Provide the [X, Y] coordinate of the cell's center where the given text is located.  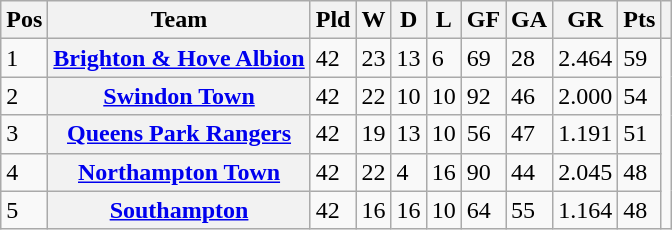
3 [24, 134]
Team [179, 20]
69 [483, 58]
5 [24, 210]
Pts [640, 20]
64 [483, 210]
Queens Park Rangers [179, 134]
23 [374, 58]
1 [24, 58]
6 [444, 58]
Pld [333, 20]
GR [586, 20]
Swindon Town [179, 96]
47 [530, 134]
2.000 [586, 96]
Brighton & Hove Albion [179, 58]
D [408, 20]
1.191 [586, 134]
Southampton [179, 210]
92 [483, 96]
2.045 [586, 172]
2.464 [586, 58]
55 [530, 210]
28 [530, 58]
46 [530, 96]
59 [640, 58]
Pos [24, 20]
90 [483, 172]
1.164 [586, 210]
W [374, 20]
44 [530, 172]
2 [24, 96]
L [444, 20]
Northampton Town [179, 172]
19 [374, 134]
GF [483, 20]
GA [530, 20]
56 [483, 134]
54 [640, 96]
51 [640, 134]
